Extract the [X, Y] coordinate from the center of the cell holding the provided text.  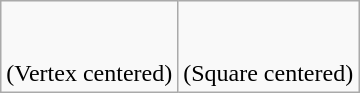
(Vertex centered) [90, 47]
(Square centered) [268, 47]
